Output the (X, Y) coordinate of the center of the cell containing the given text.  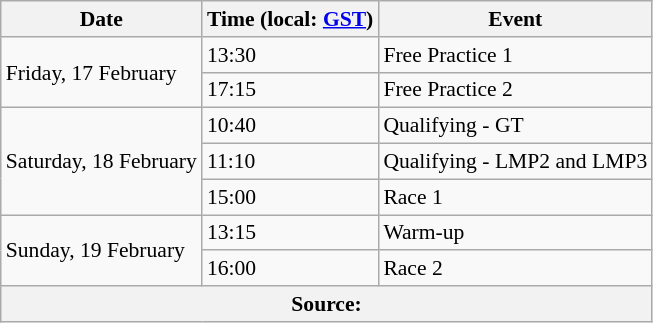
13:30 (290, 55)
Time (local: GST) (290, 19)
17:15 (290, 90)
Source: (327, 304)
Qualifying - LMP2 and LMP3 (515, 162)
13:15 (290, 233)
15:00 (290, 197)
11:10 (290, 162)
Saturday, 18 February (102, 162)
10:40 (290, 126)
Free Practice 2 (515, 90)
Race 1 (515, 197)
Sunday, 19 February (102, 250)
Race 2 (515, 269)
Qualifying - GT (515, 126)
Friday, 17 February (102, 72)
16:00 (290, 269)
Free Practice 1 (515, 55)
Date (102, 19)
Warm-up (515, 233)
Event (515, 19)
